Capture the cell that displays the provided text and extract its [x, y] central coordinate. 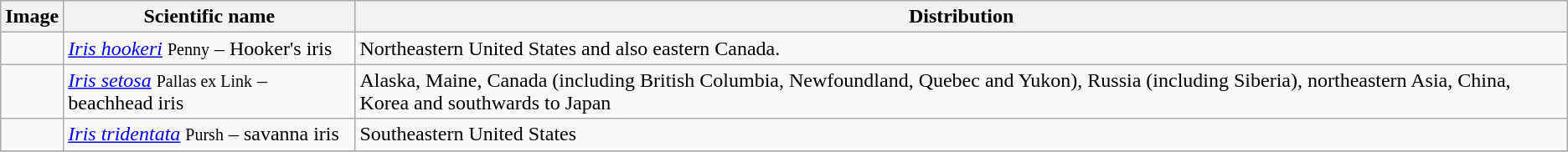
Image [32, 17]
Distribution [962, 17]
Southeastern United States [962, 134]
Iris tridentata Pursh – savanna iris [209, 134]
Iris hookeri Penny – Hooker's iris [209, 48]
Iris setosa Pallas ex Link – beachhead iris [209, 92]
Scientific name [209, 17]
Northeastern United States and also eastern Canada. [962, 48]
